Capture the cell that displays the provided text and extract its [X, Y] central coordinate. 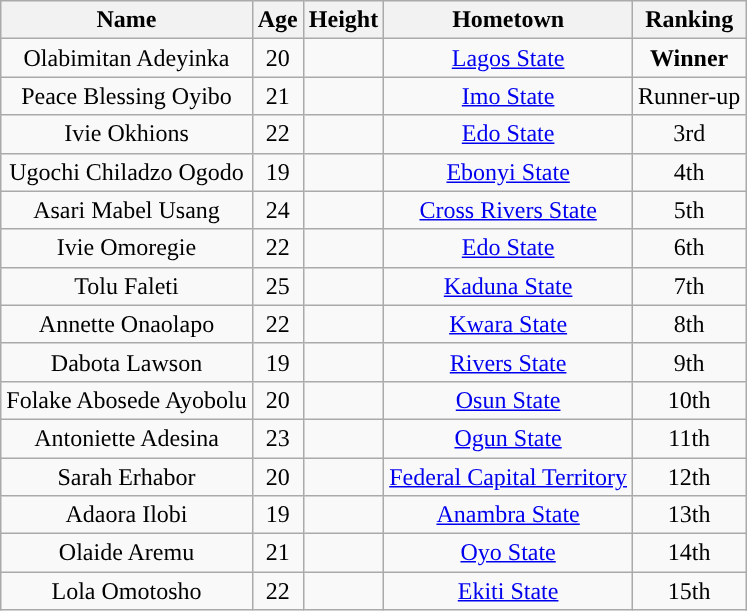
Dabota Lawson [127, 362]
Peace Blessing Oyibo [127, 96]
12th [690, 477]
Height [343, 20]
25 [278, 286]
Hometown [508, 20]
Name [127, 20]
Folake Abosede Ayobolu [127, 400]
10th [690, 400]
Cross Rivers State [508, 210]
24 [278, 210]
Ivie Okhions [127, 134]
3rd [690, 134]
Lola Omotosho [127, 591]
8th [690, 324]
5th [690, 210]
Antoniette Adesina [127, 438]
Anambra State [508, 515]
Rivers State [508, 362]
Annette Onaolapo [127, 324]
Ekiti State [508, 591]
Lagos State [508, 58]
Federal Capital Territory [508, 477]
Olabimitan Adeyinka [127, 58]
14th [690, 553]
Osun State [508, 400]
Oyo State [508, 553]
Ranking [690, 20]
13th [690, 515]
Asari Mabel Usang [127, 210]
Ugochi Chiladzo Ogodo [127, 172]
6th [690, 248]
Kwara State [508, 324]
Runner-up [690, 96]
Ogun State [508, 438]
Winner [690, 58]
4th [690, 172]
Sarah Erhabor [127, 477]
23 [278, 438]
Imo State [508, 96]
9th [690, 362]
15th [690, 591]
Ebonyi State [508, 172]
Olaide Aremu [127, 553]
11th [690, 438]
Age [278, 20]
7th [690, 286]
Adaora Ilobi [127, 515]
Tolu Faleti [127, 286]
Kaduna State [508, 286]
Ivie Omoregie [127, 248]
